Extract the (X, Y) coordinate from the center of the cell holding the provided text.  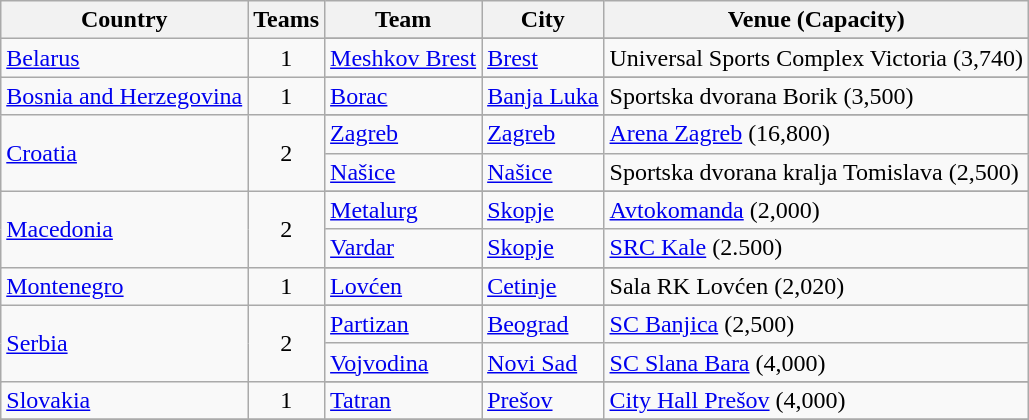
Team (404, 20)
Slovakia (124, 400)
Sportska dvorana Borik (3,500) (816, 96)
Vardar (404, 248)
Montenegro (124, 286)
Sportska dvorana kralja Tomislava (2,500) (816, 172)
Country (124, 20)
Venue (Capacity) (816, 20)
Cetinje (543, 286)
Vojvodina (404, 362)
Sala RK Lovćen (2,020) (816, 286)
Brest (543, 58)
Teams (286, 20)
Universal Sports Complex Victoria (3,740) (816, 58)
Partizan (404, 324)
Avtokomanda (2,000) (816, 210)
Serbia (124, 343)
Banja Luka (543, 96)
Lovćen (404, 286)
Beograd (543, 324)
City (543, 20)
Borac (404, 96)
SC Slana Bara (4,000) (816, 362)
Metalurg (404, 210)
SC Banjica (2,500) (816, 324)
SRC Kale (2.500) (816, 248)
Belarus (124, 58)
Prešov (543, 400)
Arena Zagreb (16,800) (816, 134)
Bosnia and Herzegovina (124, 96)
Meshkov Brest (404, 58)
Tatran (404, 400)
City Hall Prešov (4,000) (816, 400)
Croatia (124, 153)
Novi Sad (543, 362)
Macedonia (124, 229)
